Find where the given text appears and provide that cell's center as [X, Y] coordinate. 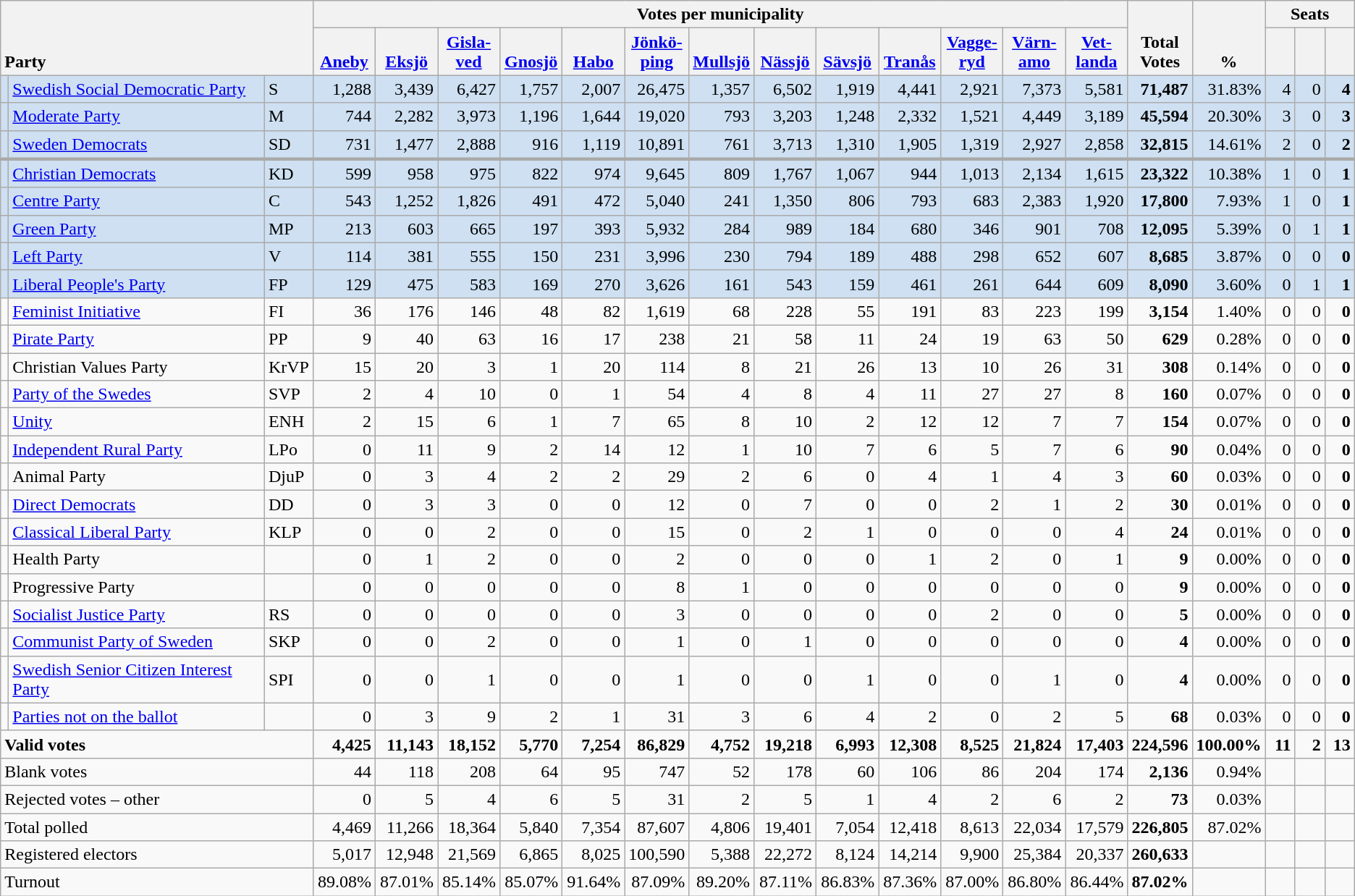
7,254 [594, 744]
208 [469, 772]
1,521 [972, 117]
0.04% [1229, 449]
86.80% [1034, 882]
161 [722, 284]
2,282 [407, 117]
SVP [288, 394]
146 [469, 311]
680 [910, 229]
86,829 [657, 744]
Registered electors [157, 855]
1,357 [722, 89]
32,815 [1160, 145]
974 [594, 174]
1,920 [1097, 201]
2,921 [972, 89]
475 [407, 284]
975 [469, 174]
Blank votes [157, 772]
3,203 [785, 117]
5,388 [722, 855]
4,469 [344, 827]
10,891 [657, 145]
85.07% [531, 882]
1,619 [657, 311]
261 [972, 284]
7,354 [594, 827]
607 [1097, 256]
583 [469, 284]
17 [594, 339]
Värn- amo [1034, 52]
30 [1160, 504]
11,143 [407, 744]
KLP [288, 532]
8,525 [972, 744]
1,905 [910, 145]
3,154 [1160, 311]
Vagge- ryd [972, 52]
83 [972, 311]
191 [910, 311]
Vet- landa [1097, 52]
25,384 [1034, 855]
M [288, 117]
20.30% [1229, 117]
Seats [1310, 14]
17,800 [1160, 201]
223 [1034, 311]
19,218 [785, 744]
609 [1097, 284]
4,425 [344, 744]
1,119 [594, 145]
118 [407, 772]
8,025 [594, 855]
16 [531, 339]
1,350 [785, 201]
2,383 [1034, 201]
154 [1160, 422]
1,310 [848, 145]
1,767 [785, 174]
87,607 [657, 827]
Feminist Initiative [137, 311]
488 [910, 256]
71,487 [1160, 89]
4,806 [722, 827]
226,805 [1160, 827]
197 [531, 229]
2,927 [1034, 145]
52 [722, 772]
64 [531, 772]
3,626 [657, 284]
708 [1097, 229]
95 [594, 772]
270 [594, 284]
3,189 [1097, 117]
Animal Party [137, 477]
1,644 [594, 117]
Liberal People's Party [137, 284]
87.00% [972, 882]
17,579 [1097, 827]
100,590 [657, 855]
V [288, 256]
2,136 [1160, 772]
18,364 [469, 827]
RS [288, 614]
231 [594, 256]
Swedish Senior Citizen Interest Party [137, 679]
PP [288, 339]
20,337 [1097, 855]
555 [469, 256]
916 [531, 145]
4,752 [722, 744]
10.38% [1229, 174]
603 [407, 229]
Valid votes [157, 744]
Turnout [157, 882]
ENH [288, 422]
SKP [288, 642]
12,948 [407, 855]
Eksjö [407, 52]
213 [344, 229]
3.87% [1229, 256]
29 [657, 477]
106 [910, 772]
0.14% [1229, 367]
Moderate Party [137, 117]
Party [157, 38]
Progressive Party [137, 587]
11,266 [407, 827]
19,401 [785, 827]
5,581 [1097, 89]
6,427 [469, 89]
8,090 [1160, 284]
Total polled [157, 827]
2,007 [594, 89]
21,824 [1034, 744]
1,477 [407, 145]
683 [972, 201]
761 [722, 145]
189 [848, 256]
12,418 [910, 827]
87.09% [657, 882]
3,973 [469, 117]
14.61% [1229, 145]
472 [594, 201]
1,757 [531, 89]
DjuP [288, 477]
1,919 [848, 89]
S [288, 89]
8,685 [1160, 256]
Swedish Social Democratic Party [137, 89]
MP [288, 229]
LPo [288, 449]
1,248 [848, 117]
86.44% [1097, 882]
150 [531, 256]
Votes per municipality [719, 14]
58 [785, 339]
2,332 [910, 117]
199 [1097, 311]
644 [1034, 284]
241 [722, 201]
55 [848, 311]
Christian Values Party [137, 367]
87.01% [407, 882]
822 [531, 174]
747 [657, 772]
KrVP [288, 367]
1,067 [848, 174]
9,900 [972, 855]
381 [407, 256]
5,040 [657, 201]
Sävsjö [848, 52]
82 [594, 311]
806 [848, 201]
1,252 [407, 201]
744 [344, 117]
12,308 [910, 744]
731 [344, 145]
54 [657, 394]
100.00% [1229, 744]
174 [1097, 772]
176 [407, 311]
652 [1034, 256]
491 [531, 201]
19,020 [657, 117]
230 [722, 256]
1,826 [469, 201]
901 [1034, 229]
599 [344, 174]
DD [288, 504]
C [288, 201]
4,449 [1034, 117]
26,475 [657, 89]
Tranås [910, 52]
Parties not on the ballot [137, 717]
5,770 [531, 744]
50 [1097, 339]
Communist Party of Sweden [137, 642]
Direct Democrats [137, 504]
184 [848, 229]
Mullsjö [722, 52]
Jönkö- ping [657, 52]
87.11% [785, 882]
45,594 [1160, 117]
1,196 [531, 117]
1,319 [972, 145]
Gisla- ved [469, 52]
260,633 [1160, 855]
7.93% [1229, 201]
0.94% [1229, 772]
3,996 [657, 256]
31.83% [1229, 89]
2,858 [1097, 145]
Nässjö [785, 52]
298 [972, 256]
23,322 [1160, 174]
178 [785, 772]
204 [1034, 772]
Christian Democrats [137, 174]
14 [594, 449]
5,840 [531, 827]
7,054 [848, 827]
44 [344, 772]
89.08% [344, 882]
6,865 [531, 855]
Socialist Justice Party [137, 614]
21,569 [469, 855]
89.20% [722, 882]
86.83% [848, 882]
3,713 [785, 145]
8,613 [972, 827]
19 [972, 339]
Left Party [137, 256]
159 [848, 284]
3,439 [407, 89]
4,441 [910, 89]
1.40% [1229, 311]
87.36% [910, 882]
224,596 [1160, 744]
169 [531, 284]
393 [594, 229]
8,124 [848, 855]
65 [657, 422]
91.64% [594, 882]
1,288 [344, 89]
794 [785, 256]
Aneby [344, 52]
989 [785, 229]
665 [469, 229]
22,272 [785, 855]
6,993 [848, 744]
129 [344, 284]
2,134 [1034, 174]
85.14% [469, 882]
Classical Liberal Party [137, 532]
Habo [594, 52]
1,013 [972, 174]
2,888 [469, 145]
3.60% [1229, 284]
% [1229, 38]
Health Party [137, 559]
0.28% [1229, 339]
FP [288, 284]
629 [1160, 339]
Sweden Democrats [137, 145]
1,615 [1097, 174]
6,502 [785, 89]
Rejected votes – other [157, 799]
944 [910, 174]
Independent Rural Party [137, 449]
5.39% [1229, 229]
809 [722, 174]
18,152 [469, 744]
17,403 [1097, 744]
40 [407, 339]
Centre Party [137, 201]
14,214 [910, 855]
Pirate Party [137, 339]
228 [785, 311]
238 [657, 339]
5,932 [657, 229]
SPI [288, 679]
9,645 [657, 174]
36 [344, 311]
90 [1160, 449]
KD [288, 174]
Green Party [137, 229]
12,095 [1160, 229]
5,017 [344, 855]
86 [972, 772]
SD [288, 145]
FI [288, 311]
Party of the Swedes [137, 394]
461 [910, 284]
Total Votes [1160, 38]
958 [407, 174]
Unity [137, 422]
308 [1160, 367]
7,373 [1034, 89]
346 [972, 229]
73 [1160, 799]
22,034 [1034, 827]
48 [531, 311]
284 [722, 229]
Gnosjö [531, 52]
160 [1160, 394]
